Scan for the cell matching the given text and deliver its [x, y] coordinate at center. 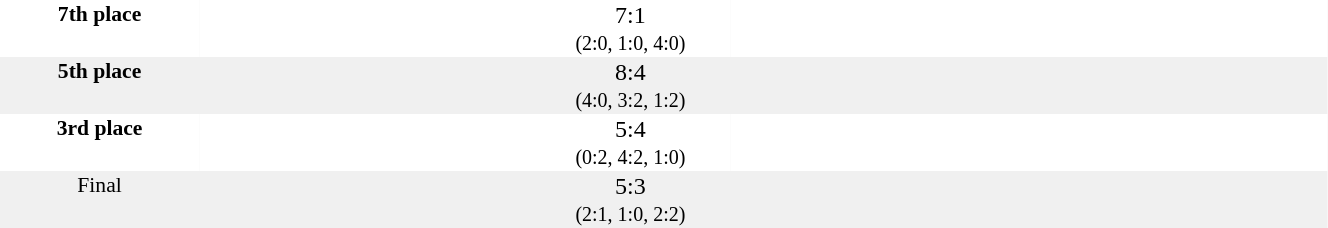
5:4(0:2, 4:2, 1:0) [630, 142]
Final [100, 200]
8:4(4:0, 3:2, 1:2) [630, 86]
7:1(2:0, 1:0, 4:0) [630, 28]
7th place [100, 28]
5th place [100, 86]
5:3(2:1, 1:0, 2:2) [630, 200]
3rd place [100, 142]
